From the cell containing the given text, extract its center point as (x, y) coordinate. 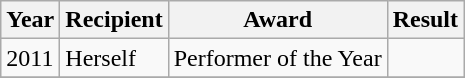
Recipient (114, 20)
Performer of the Year (278, 58)
Award (278, 20)
Year (30, 20)
Herself (114, 58)
2011 (30, 58)
Result (425, 20)
